For the text-containing cell, return its midpoint in [x, y] coordinate format. 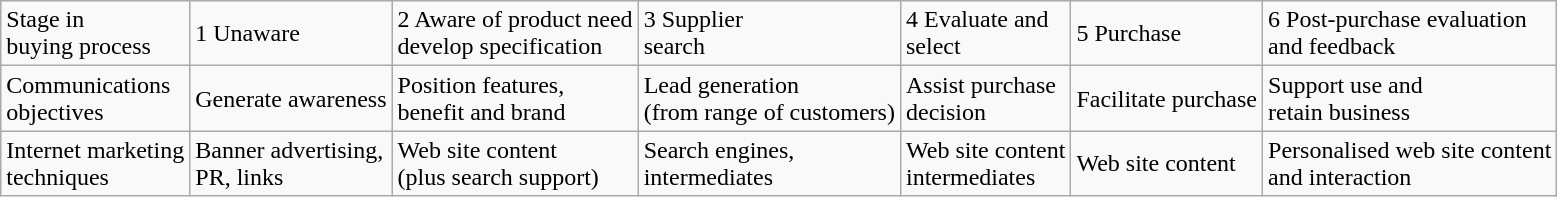
Assist purchasedecision [985, 98]
Support use andretain business [1410, 98]
6 Post-purchase evaluationand feedback [1410, 34]
Position features,benefit and brand [515, 98]
Stage inbuying process [96, 34]
2 Aware of product needdevelop specification [515, 34]
5 Purchase [1167, 34]
Internet marketingtechniques [96, 164]
3 Suppliersearch [769, 34]
Personalised web site contentand interaction [1410, 164]
4 Evaluate andselect [985, 34]
Lead generation(from range of customers) [769, 98]
Web site content(plus search support) [515, 164]
1 Unaware [291, 34]
Communicationsobjectives [96, 98]
Search engines,intermediates [769, 164]
Banner advertising,PR, links [291, 164]
Facilitate purchase [1167, 98]
Web site content [1167, 164]
Generate awareness [291, 98]
Web site contentintermediates [985, 164]
